Determine the (X, Y) coordinate at the center of the cell enclosing the given text.  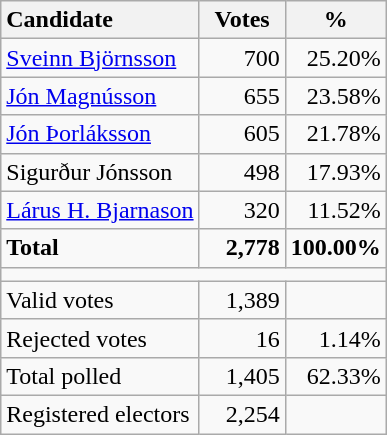
Sigurður Jónsson (100, 172)
23.58% (336, 96)
Registered electors (100, 414)
498 (242, 172)
% (336, 20)
2,778 (242, 248)
Valid votes (100, 300)
Candidate (100, 20)
Jón Þorláksson (100, 134)
Votes (242, 20)
100.00% (336, 248)
700 (242, 58)
Jón Magnússon (100, 96)
1.14% (336, 338)
320 (242, 210)
655 (242, 96)
Total polled (100, 376)
17.93% (336, 172)
Lárus H. Bjarnason (100, 210)
62.33% (336, 376)
25.20% (336, 58)
16 (242, 338)
21.78% (336, 134)
Total (100, 248)
1,389 (242, 300)
Rejected votes (100, 338)
11.52% (336, 210)
1,405 (242, 376)
605 (242, 134)
2,254 (242, 414)
Sveinn Björnsson (100, 58)
